Detect which cell encompasses the target text, then output its [X, Y] center coordinate. 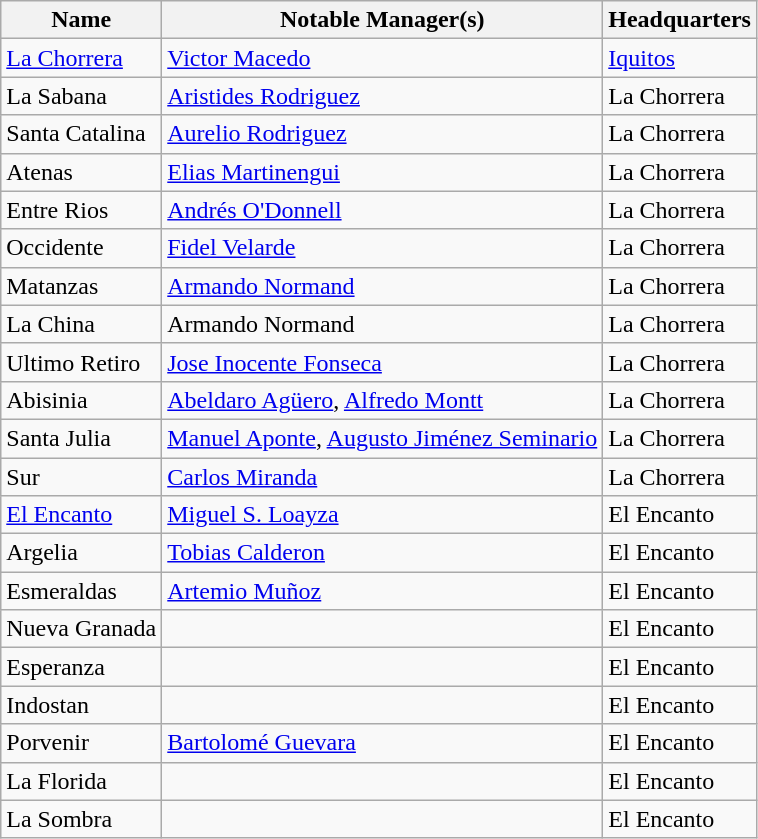
Aristides Rodriguez [382, 96]
La China [82, 324]
Matanzas [82, 286]
Andrés O'Donnell [382, 210]
Nueva Granada [82, 629]
Porvenir [82, 743]
Carlos Miranda [382, 477]
Headquarters [680, 20]
Fidel Velarde [382, 248]
Manuel Aponte, Augusto Jiménez Seminario [382, 438]
Abisinia [82, 400]
Elias Martinengui [382, 172]
Jose Inocente Fonseca [382, 362]
Miguel S. Loayza [382, 515]
La Florida [82, 781]
Indostan [82, 705]
Abeldaro Agüero, Alfredo Montt [382, 400]
La Sombra [82, 819]
Esperanza [82, 667]
Santa Catalina [82, 134]
Santa Julia [82, 438]
Tobias Calderon [382, 553]
Bartolomé Guevara [382, 743]
Sur [82, 477]
Iquitos [680, 58]
Notable Manager(s) [382, 20]
Victor Macedo [382, 58]
La Sabana [82, 96]
Esmeraldas [82, 591]
Aurelio Rodriguez [382, 134]
Ultimo Retiro [82, 362]
Occidente [82, 248]
Entre Rios [82, 210]
Argelia [82, 553]
Artemio Muñoz [382, 591]
Atenas [82, 172]
Name [82, 20]
